Identify which cell holds the provided text, then report its (X, Y) central coordinate. 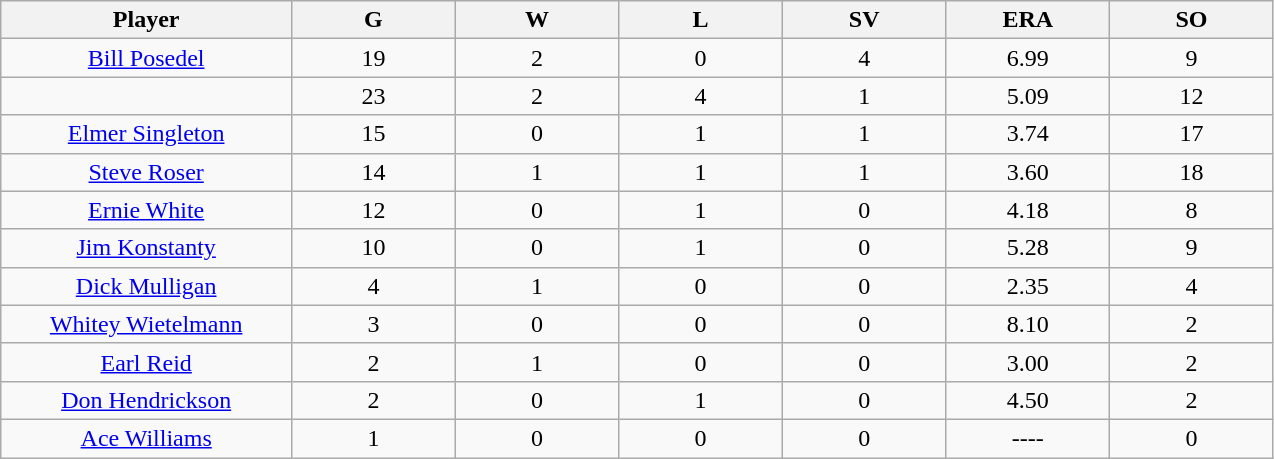
L (701, 20)
Earl Reid (146, 362)
23 (374, 96)
Ernie White (146, 210)
5.09 (1028, 96)
---- (1028, 438)
Jim Konstanty (146, 248)
3.00 (1028, 362)
15 (374, 134)
18 (1192, 172)
4.50 (1028, 400)
Dick Mulligan (146, 286)
Whitey Wietelmann (146, 324)
5.28 (1028, 248)
ERA (1028, 20)
Player (146, 20)
14 (374, 172)
SV (864, 20)
2.35 (1028, 286)
17 (1192, 134)
4.18 (1028, 210)
10 (374, 248)
Ace Williams (146, 438)
Bill Posedel (146, 58)
Don Hendrickson (146, 400)
Elmer Singleton (146, 134)
8.10 (1028, 324)
19 (374, 58)
W (537, 20)
8 (1192, 210)
Steve Roser (146, 172)
6.99 (1028, 58)
G (374, 20)
SO (1192, 20)
3.74 (1028, 134)
3 (374, 324)
3.60 (1028, 172)
